Scan for the cell matching the given text and deliver its (X, Y) coordinate at center. 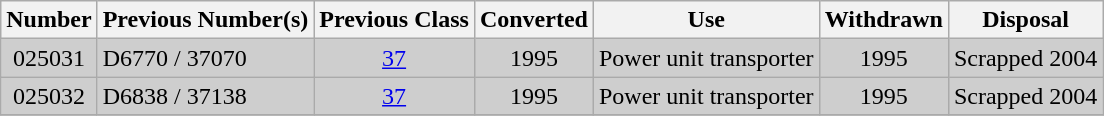
D6838 / 37138 (206, 96)
025032 (49, 96)
Use (706, 20)
025031 (49, 58)
Withdrawn (884, 20)
Previous Class (394, 20)
Converted (534, 20)
Disposal (1025, 20)
Number (49, 20)
Previous Number(s) (206, 20)
D6770 / 37070 (206, 58)
